From the cell containing the given text, extract its center point as (X, Y) coordinate. 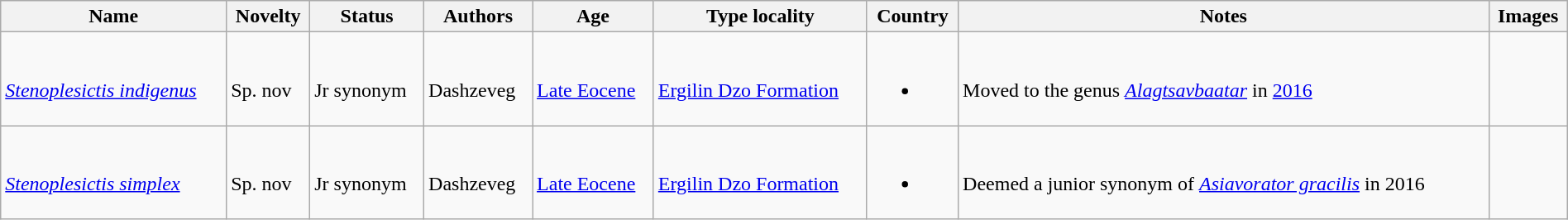
Status (367, 17)
Images (1528, 17)
Moved to the genus Alagtsavbaatar in 2016 (1224, 79)
Stenoplesictis indigenus (114, 79)
Age (594, 17)
Authors (478, 17)
Novelty (268, 17)
Stenoplesictis simplex (114, 172)
Deemed a junior synonym of Asiavorator gracilis in 2016 (1224, 172)
Notes (1224, 17)
Country (912, 17)
Type locality (760, 17)
Name (114, 17)
